From the cell containing the given text, extract its center point as [x, y] coordinate. 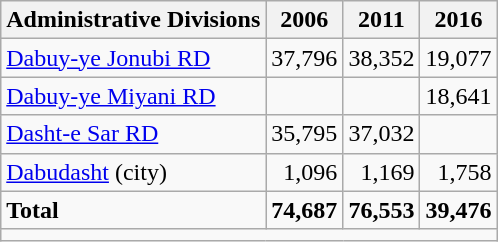
2016 [458, 20]
74,687 [304, 210]
Dabudasht (city) [134, 172]
1,096 [304, 172]
Dasht-e Sar RD [134, 134]
1,169 [382, 172]
38,352 [382, 58]
39,476 [458, 210]
18,641 [458, 96]
35,795 [304, 134]
37,796 [304, 58]
2006 [304, 20]
37,032 [382, 134]
19,077 [458, 58]
2011 [382, 20]
Dabuy-ye Jonubi RD [134, 58]
76,553 [382, 210]
Total [134, 210]
Administrative Divisions [134, 20]
Dabuy-ye Miyani RD [134, 96]
1,758 [458, 172]
